Provide the [X, Y] coordinate of the cell's center where the given text is located.  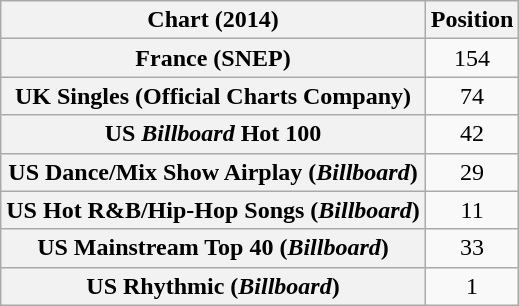
33 [472, 248]
1 [472, 286]
Chart (2014) [213, 20]
US Hot R&B/Hip-Hop Songs (Billboard) [213, 210]
US Rhythmic (Billboard) [213, 286]
29 [472, 172]
Position [472, 20]
US Dance/Mix Show Airplay (Billboard) [213, 172]
11 [472, 210]
154 [472, 58]
France (SNEP) [213, 58]
74 [472, 96]
US Billboard Hot 100 [213, 134]
UK Singles (Official Charts Company) [213, 96]
42 [472, 134]
US Mainstream Top 40 (Billboard) [213, 248]
